Return [X, Y] of the center of cell containing provided text 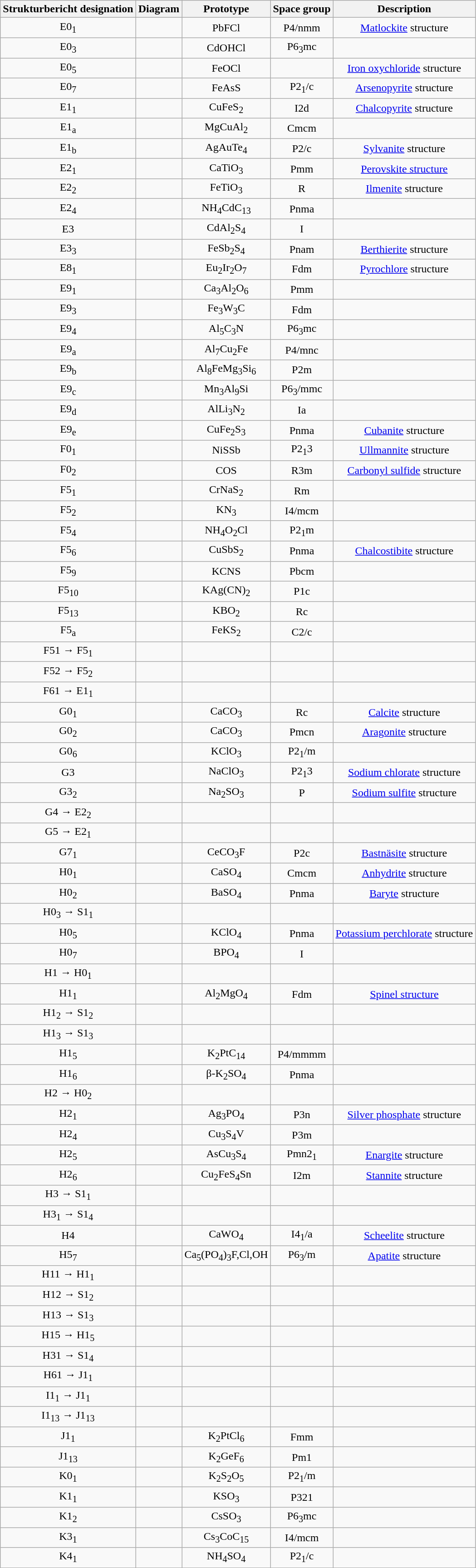
Sodium sulfite structure [404, 793]
Apatite structure [404, 1256]
H11 [68, 994]
NH4SO4 [226, 1558]
K2GeF6 [226, 1457]
P4/nmm [302, 28]
CaTiO3 [226, 168]
H21 [68, 1114]
Silver phosphate structure [404, 1114]
KAg(CN)2 [226, 591]
Iron oxychloride structure [404, 68]
CrNaS2 [226, 491]
Spinel structure [404, 994]
K11 [68, 1497]
H05 [68, 933]
H61 → J11 [68, 1376]
Bastnäsite structure [404, 853]
F513 [68, 611]
Ca5(PO4)3F,Cl,OH [226, 1256]
P3m [302, 1135]
K12 [68, 1517]
Matlockite structure [404, 28]
Pm1 [302, 1457]
KCNS [226, 571]
K2PtCl6 [226, 1437]
I2m [302, 1175]
H26 [68, 1175]
Cu2FeS4Sn [226, 1175]
Ag3PO4 [226, 1114]
Eu2Ir2O7 [226, 269]
Ullmannite structure [404, 450]
P4/mnc [302, 350]
Aragonite structure [404, 732]
Arsenopyrite structure [404, 88]
Al5C3N [226, 330]
KClO3 [226, 752]
G3 [68, 773]
J11 [68, 1437]
CuFeS2 [226, 108]
E22 [68, 189]
G06 [68, 752]
Cs3CoC15 [226, 1538]
Carbonyl sulfide structure [404, 470]
KSO3 [226, 1497]
AsCu3S4 [226, 1155]
Scheelite structure [404, 1235]
FeKS2 [226, 631]
R3m [302, 470]
Sylvanite structure [404, 148]
Cubanite structure [404, 430]
H11 → H11 [68, 1276]
P1c [302, 591]
E1b [68, 148]
E9d [68, 410]
Diagram [159, 9]
F51 → F51 [68, 651]
E33 [68, 249]
P2c [302, 853]
K31 [68, 1538]
H3 → S11 [68, 1195]
E93 [68, 310]
Fmm [302, 1437]
P4/mmmm [302, 1054]
Pmcn [302, 732]
CsSO3 [226, 1517]
PbFCl [226, 28]
H02 [68, 893]
NH4CdC13 [226, 209]
H2 → H02 [68, 1095]
Na2SO3 [226, 793]
J113 [68, 1457]
KBO2 [226, 611]
F01 [68, 450]
Cu3S4V [226, 1135]
P63/m [302, 1256]
FeSb2S4 [226, 249]
Description [404, 9]
CdAl2S4 [226, 229]
FeAsS [226, 88]
P2m [302, 370]
E1a [68, 128]
H01 [68, 873]
E3 [68, 229]
P63/mmc [302, 390]
F54 [68, 531]
P21m [302, 531]
H4 [68, 1235]
Chalcopyrite structure [404, 108]
Strukturbericht designation [68, 9]
FeOCl [226, 68]
H57 [68, 1256]
KN3 [226, 511]
K01 [68, 1477]
F61 → E11 [68, 692]
G71 [68, 853]
Pmn21 [302, 1155]
R [302, 189]
Al7Cu2Fe [226, 350]
COS [226, 470]
F510 [68, 591]
H03 → S11 [68, 913]
E21 [68, 168]
F02 [68, 470]
Pyrochlore structure [404, 269]
Prototype [226, 9]
CeCO3F [226, 853]
H16 [68, 1075]
Pnam [302, 249]
E9c [68, 390]
MgCuAl2 [226, 128]
H07 [68, 954]
Potassium perchlorate structure [404, 933]
AlLi3N2 [226, 410]
F56 [68, 551]
Ia [302, 410]
K2PtC14 [226, 1054]
H15 → H15 [68, 1336]
NaClO3 [226, 773]
E9a [68, 350]
Mn3Al9Si [226, 390]
E07 [68, 88]
F52 → F52 [68, 672]
G5 → E21 [68, 833]
CuSbS2 [226, 551]
BaSO4 [226, 893]
I41/a [302, 1235]
β-K2SO4 [226, 1075]
P321 [302, 1497]
E03 [68, 48]
Ilmenite structure [404, 189]
E01 [68, 28]
I113 → J113 [68, 1417]
P3n [302, 1114]
E9b [68, 370]
F5a [68, 631]
Al8FeMg3Si6 [226, 370]
E94 [68, 330]
Sodium chlorate structure [404, 773]
G02 [68, 732]
AgAuTe4 [226, 148]
H15 [68, 1054]
E91 [68, 289]
P2/c [302, 148]
E9e [68, 430]
FeTiO3 [226, 189]
F52 [68, 511]
CaSO4 [226, 873]
BPO4 [226, 954]
NiSSb [226, 450]
I11 → J11 [68, 1396]
Stannite structure [404, 1175]
Calcite structure [404, 712]
H24 [68, 1135]
NH4O2Cl [226, 531]
Chalcostibite structure [404, 551]
Berthierite structure [404, 249]
Ca3Al2O6 [226, 289]
H25 [68, 1155]
KClO4 [226, 933]
E11 [68, 108]
CdOHCl [226, 48]
E05 [68, 68]
G01 [68, 712]
H1 → H01 [68, 974]
C2/c [302, 631]
Perovskite structure [404, 168]
K2S2O5 [226, 1477]
Pbcm [302, 571]
Fe3W3C [226, 310]
F51 [68, 491]
CaWO4 [226, 1235]
Rm [302, 491]
E24 [68, 209]
CuFe2S3 [226, 430]
Anhydrite structure [404, 873]
Baryte structure [404, 893]
K41 [68, 1558]
I2d [302, 108]
Space group [302, 9]
Enargite structure [404, 1155]
E81 [68, 269]
F59 [68, 571]
G4 → E22 [68, 813]
P [302, 793]
G32 [68, 793]
Al2MgO4 [226, 994]
